Return (X, Y) of the center of cell containing provided text 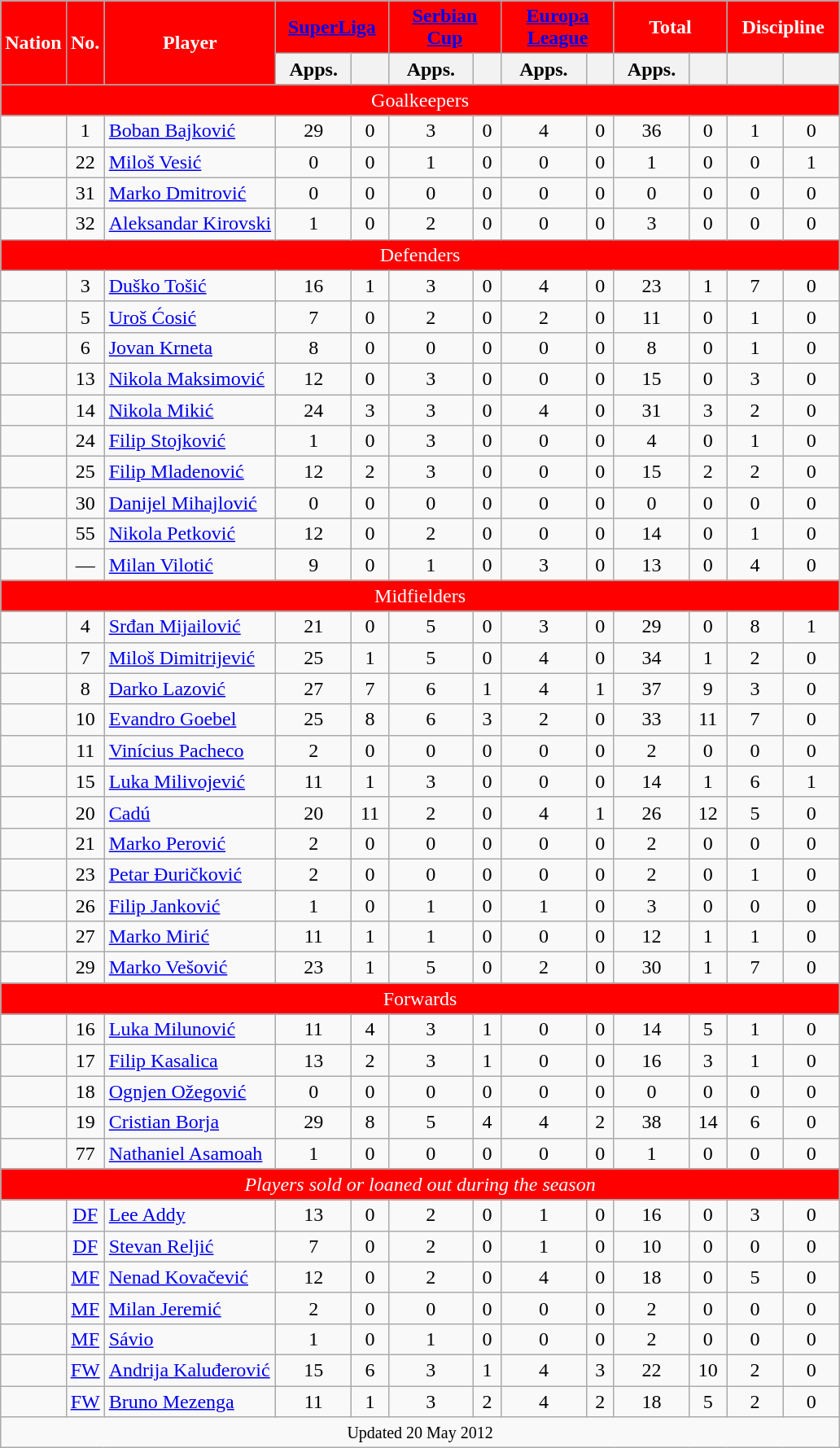
Nation (33, 42)
Filip Stojković (190, 441)
Updated 20 May 2012 (420, 1433)
19 (85, 1122)
Boban Bajković (190, 131)
SuperLiga (332, 28)
Lee Addy (190, 1215)
Sávio (190, 1339)
Evandro Goebel (190, 720)
Miloš Vesić (190, 162)
Vinícius Pacheco (190, 750)
Nikola Petković (190, 534)
Serbian Cup (444, 28)
Cristian Borja (190, 1122)
77 (85, 1153)
Stevan Reljić (190, 1246)
Andrija Kaluđerović (190, 1370)
Bruno Mezenga (190, 1401)
Marko Mirić (190, 937)
Miloš Dimitrijević (190, 658)
37 (651, 689)
Uroš Ćosić (190, 317)
Nikola Mikić (190, 409)
55 (85, 534)
33 (651, 720)
Cadú (190, 812)
Player (190, 42)
Jovan Krneta (190, 348)
Marko Vešović (190, 968)
Luka Milunović (190, 1030)
36 (651, 131)
No. (85, 42)
Europa League (558, 28)
Darko Lazović (190, 689)
Players sold or loaned out during the season (420, 1184)
Nikola Maksimović (190, 378)
Nenad Kovačević (190, 1277)
Nathaniel Asamoah (190, 1153)
Ognjen Ožegović (190, 1091)
Goalkeepers (420, 100)
Filip Mladenović (190, 472)
Forwards (420, 999)
Milan Jeremić (190, 1308)
Midfielders (420, 596)
Duško Tošić (190, 286)
Petar Đuričković (190, 874)
Discipline (783, 28)
Defenders (420, 255)
Aleksandar Kirovski (190, 224)
38 (651, 1122)
Marko Dmitrović (190, 193)
Marko Perović (190, 843)
Luka Milivojević (190, 781)
17 (85, 1061)
Filip Janković (190, 906)
–– (85, 565)
Total (671, 28)
Danijel Mihajlović (190, 503)
Milan Vilotić (190, 565)
Filip Kasalica (190, 1061)
Srđan Mijailović (190, 627)
32 (85, 224)
34 (651, 658)
